Capture the cell that displays the provided text and extract its (X, Y) central coordinate. 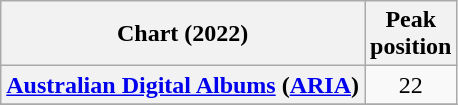
Australian Digital Albums (ARIA) (183, 85)
Peakposition (411, 34)
22 (411, 85)
Chart (2022) (183, 34)
